Extract the (X, Y) coordinate from the center of the cell holding the provided text.  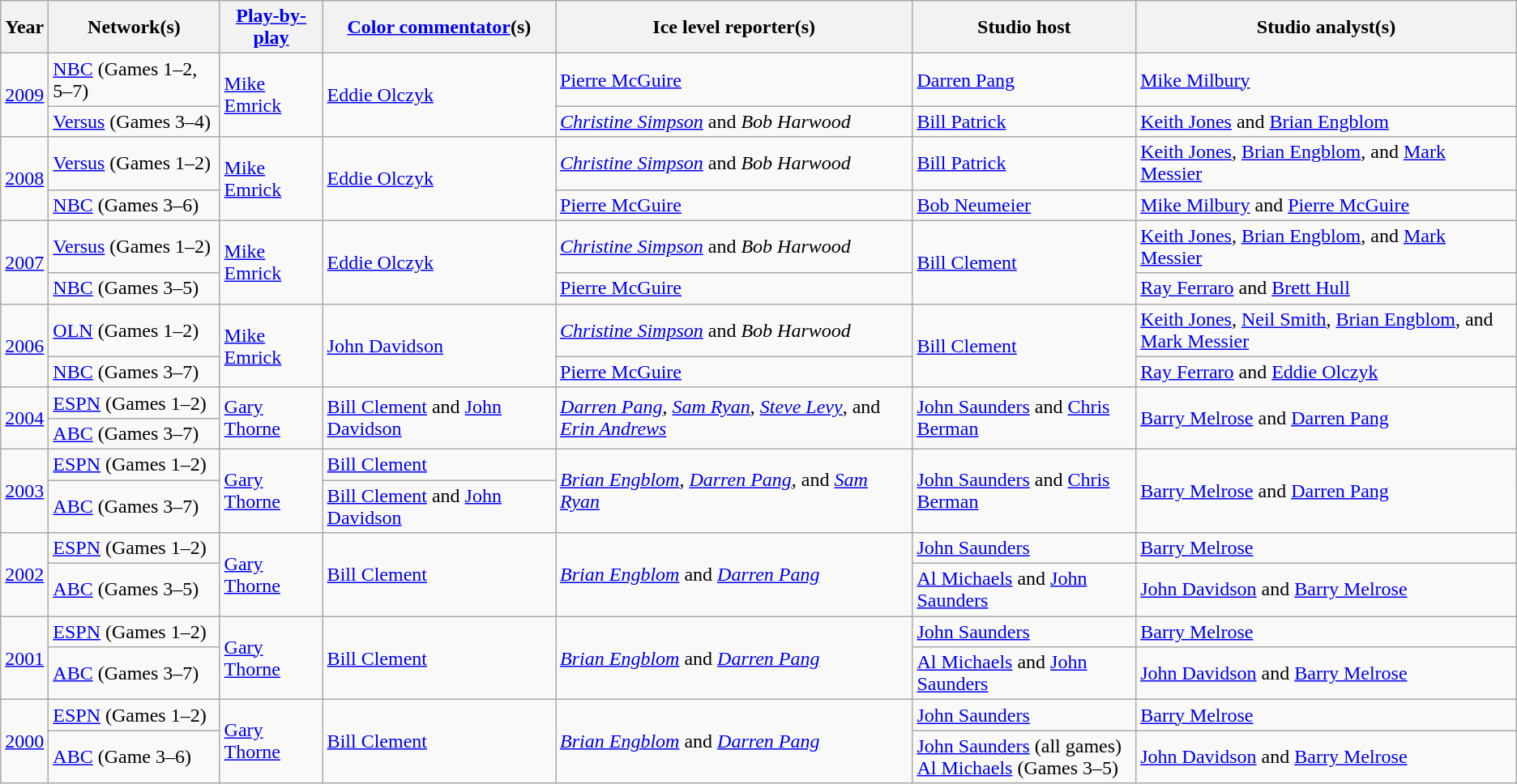
OLN (Games 1–2) (135, 330)
Ice level reporter(s) (734, 28)
ABC (Games 3–5) (135, 590)
Darren Pang, Sam Ryan, Steve Levy, and Erin Andrews (734, 418)
Keith Jones and Brian Engblom (1327, 121)
2004 (24, 418)
NBC (Games 3–7) (135, 372)
NBC (Games 3–6) (135, 205)
2007 (24, 262)
Studio analyst(s) (1327, 28)
NBC (Games 3–5) (135, 288)
Studio host (1024, 28)
Mike Milbury (1327, 79)
2009 (24, 96)
2006 (24, 345)
Network(s) (135, 28)
John Saunders (all games)Al Michaels (Games 3–5) (1024, 756)
2002 (24, 575)
2008 (24, 178)
2001 (24, 658)
2000 (24, 742)
NBC (Games 1–2, 5–7) (135, 79)
Versus (Games 3–4) (135, 121)
Year (24, 28)
Mike Milbury and Pierre McGuire (1327, 205)
Ray Ferraro and Eddie Olczyk (1327, 372)
2003 (24, 491)
Bob Neumeier (1024, 205)
John Davidson (439, 345)
Color commentator(s) (439, 28)
Ray Ferraro and Brett Hull (1327, 288)
Brian Engblom, Darren Pang, and Sam Ryan (734, 491)
ABC (Game 3–6) (135, 756)
Play-by-play (271, 28)
Darren Pang (1024, 79)
Keith Jones, Neil Smith, Brian Engblom, and Mark Messier (1327, 330)
